Pinpoint the cell where the given text exists, returning its [x, y] midpoint coordinate. 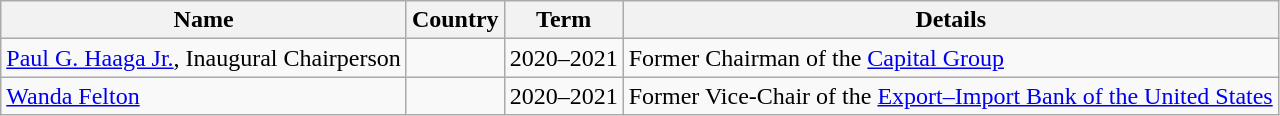
Former Chairman of the Capital Group [950, 58]
Term [564, 20]
Country [455, 20]
Name [204, 20]
Former Vice-Chair of the Export–Import Bank of the United States [950, 96]
Details [950, 20]
Paul G. Haaga Jr., Inaugural Chairperson [204, 58]
Wanda Felton [204, 96]
